Find where the given text appears and provide that cell's center as (x, y) coordinate. 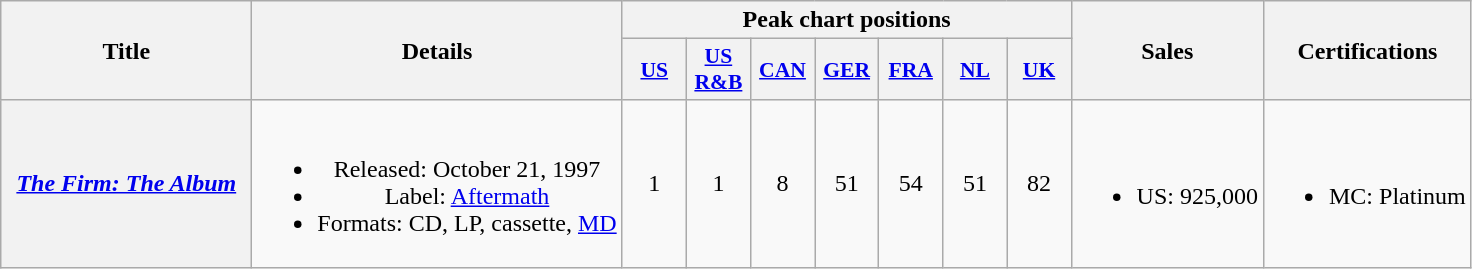
Peak chart positions (846, 20)
UK (1039, 70)
US (654, 70)
MC: Platinum (1367, 184)
NL (975, 70)
8 (782, 184)
Details (437, 50)
CAN (782, 70)
Title (126, 50)
USR&B (718, 70)
Sales (1167, 50)
82 (1039, 184)
GER (847, 70)
Certifications (1367, 50)
Released: October 21, 1997Label: AftermathFormats: CD, LP, cassette, MD (437, 184)
54 (911, 184)
The Firm: The Album (126, 184)
US: 925,000 (1167, 184)
FRA (911, 70)
